For the text-containing cell, return its midpoint in [x, y] coordinate format. 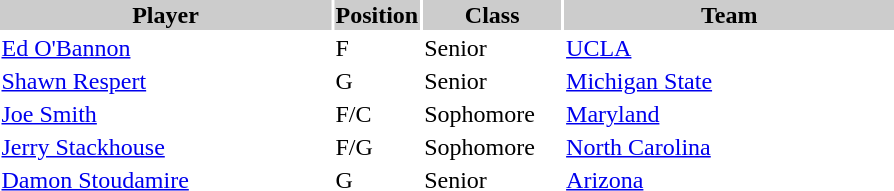
Michigan State [730, 81]
Position [377, 15]
G [377, 81]
F/C [377, 114]
Maryland [730, 114]
Team [730, 15]
UCLA [730, 48]
North Carolina [730, 147]
Shawn Respert [166, 81]
F [377, 48]
Joe Smith [166, 114]
Jerry Stackhouse [166, 147]
Class [492, 15]
Player [166, 15]
F/G [377, 147]
Ed O'Bannon [166, 48]
